Identify which cell holds the provided text, then report its (x, y) central coordinate. 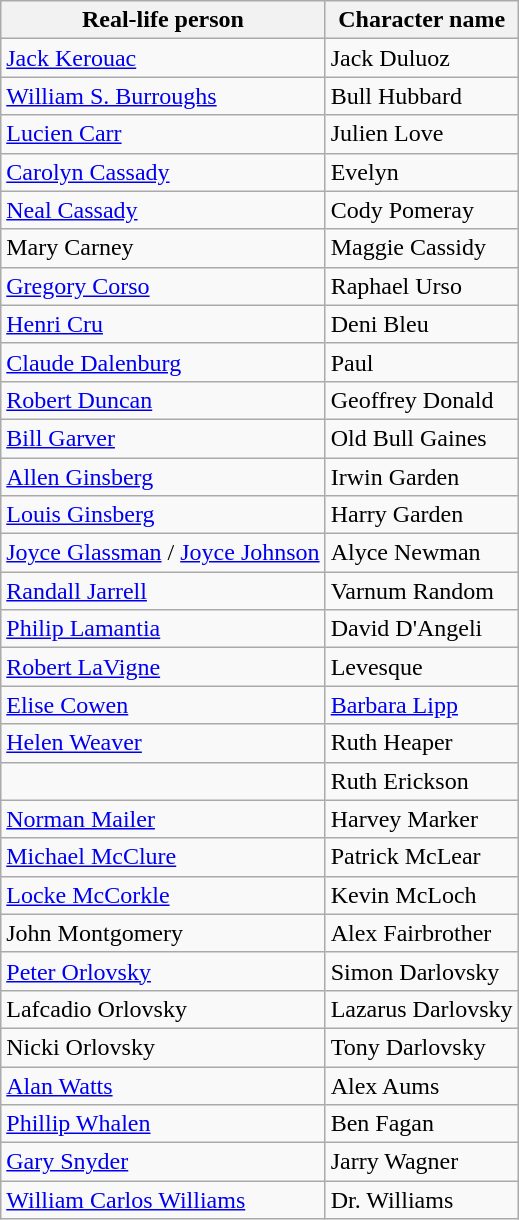
Locke McCorkle (163, 895)
Norman Mailer (163, 819)
Peter Orlovsky (163, 971)
Dr. Williams (422, 1200)
Louis Ginsberg (163, 515)
Paul (422, 362)
Jack Duluoz (422, 58)
Kevin McLoch (422, 895)
Ruth Erickson (422, 781)
Allen Ginsberg (163, 477)
Geoffrey Donald (422, 400)
Ben Fagan (422, 1124)
Carolyn Cassady (163, 172)
Elise Cowen (163, 705)
Bill Garver (163, 438)
Deni Bleu (422, 324)
Neal Cassady (163, 210)
Lafcadio Orlovsky (163, 1009)
Real-life person (163, 20)
Tony Darlovsky (422, 1047)
William S. Burroughs (163, 96)
Varnum Random (422, 591)
Alex Aums (422, 1085)
Helen Weaver (163, 743)
Alex Fairbrother (422, 933)
Old Bull Gaines (422, 438)
Evelyn (422, 172)
Cody Pomeray (422, 210)
Character name (422, 20)
John Montgomery (163, 933)
Jack Kerouac (163, 58)
Lucien Carr (163, 134)
Gregory Corso (163, 286)
David D'Angeli (422, 629)
Simon Darlovsky (422, 971)
Raphael Urso (422, 286)
Barbara Lipp (422, 705)
Patrick McLear (422, 857)
Bull Hubbard (422, 96)
Michael McClure (163, 857)
Lazarus Darlovsky (422, 1009)
Harvey Marker (422, 819)
Robert Duncan (163, 400)
Harry Garden (422, 515)
Alan Watts (163, 1085)
Joyce Glassman / Joyce Johnson (163, 553)
Jarry Wagner (422, 1162)
Irwin Garden (422, 477)
Mary Carney (163, 248)
William Carlos Williams (163, 1200)
Claude Dalenburg (163, 362)
Henri Cru (163, 324)
Randall Jarrell (163, 591)
Julien Love (422, 134)
Philip Lamantia (163, 629)
Levesque (422, 667)
Robert LaVigne (163, 667)
Ruth Heaper (422, 743)
Phillip Whalen (163, 1124)
Alyce Newman (422, 553)
Maggie Cassidy (422, 248)
Nicki Orlovsky (163, 1047)
Gary Snyder (163, 1162)
